Identify which cell holds the provided text, then report its [X, Y] central coordinate. 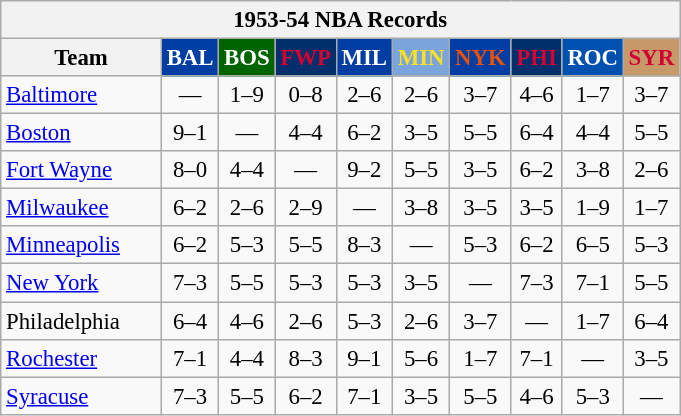
SYR [651, 58]
Boston [82, 133]
2–9 [306, 208]
BAL [190, 58]
Baltimore [82, 95]
PHI [536, 58]
MIL [364, 58]
New York [82, 283]
1953-54 NBA Records [340, 20]
Fort Wayne [82, 170]
6–5 [592, 245]
NYK [480, 58]
MIN [420, 58]
Syracuse [82, 396]
Milwaukee [82, 208]
Philadelphia [82, 321]
9–2 [364, 170]
BOS [247, 58]
5–6 [420, 358]
FWP [306, 58]
Team [82, 58]
Rochester [82, 358]
0–8 [306, 95]
Minneapolis [82, 245]
ROC [592, 58]
8–0 [190, 170]
